Scan for the cell matching the given text and deliver its (x, y) coordinate at center. 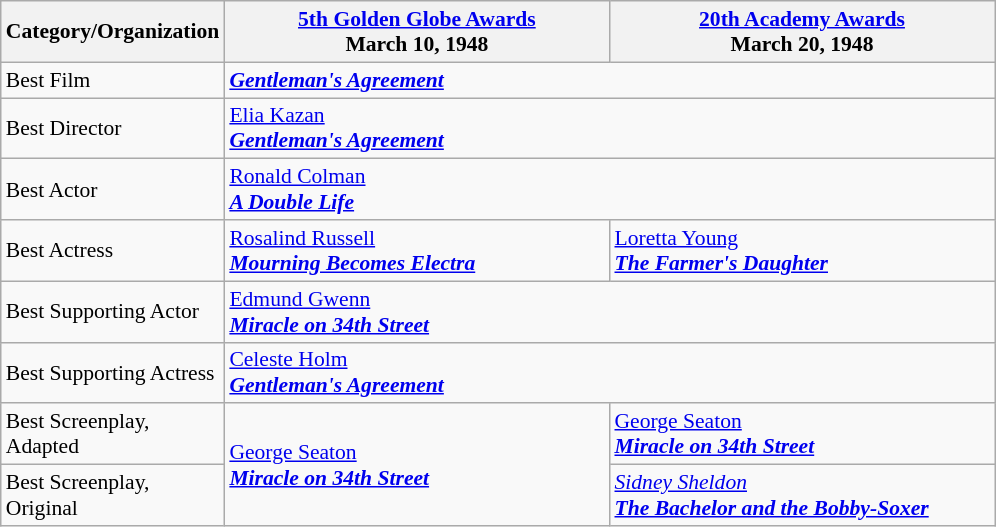
Best Screenplay, Adapted (113, 434)
Best Film (113, 80)
Ronald ColmanA Double Life (609, 190)
Sidney SheldonThe Bachelor and the Bobby-Soxer (802, 496)
Best Actor (113, 190)
Best Supporting Actor (113, 312)
Best Director (113, 128)
Best Screenplay, Original (113, 496)
Loretta YoungThe Farmer's Daughter (802, 250)
Gentleman's Agreement (609, 80)
Best Actress (113, 250)
20th Academy Awards March 20, 1948 (802, 32)
Category/Organization (113, 32)
Rosalind RussellMourning Becomes Electra (416, 250)
Edmund GwennMiracle on 34th Street (609, 312)
Celeste HolmGentleman's Agreement (609, 372)
Best Supporting Actress (113, 372)
5th Golden Globe AwardsMarch 10, 1948 (416, 32)
Elia KazanGentleman's Agreement (609, 128)
